Find where the given text appears and provide that cell's center as [x, y] coordinate. 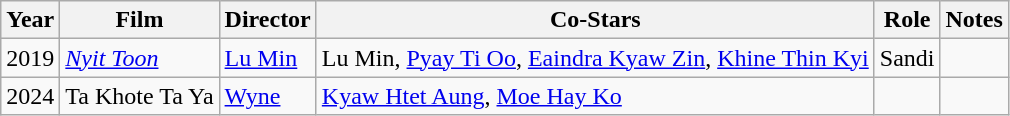
Director [268, 20]
Lu Min, Pyay Ti Oo, Eaindra Kyaw Zin, Khine Thin Kyi [595, 58]
Sandi [907, 58]
Lu Min [268, 58]
Film [140, 20]
Co-Stars [595, 20]
Nyit Toon [140, 58]
Notes [974, 20]
Kyaw Htet Aung, Moe Hay Ko [595, 96]
2019 [30, 58]
2024 [30, 96]
Ta Khote Ta Ya [140, 96]
Year [30, 20]
Role [907, 20]
Wyne [268, 96]
